Determine the [X, Y] coordinate at the center of the cell enclosing the given text.  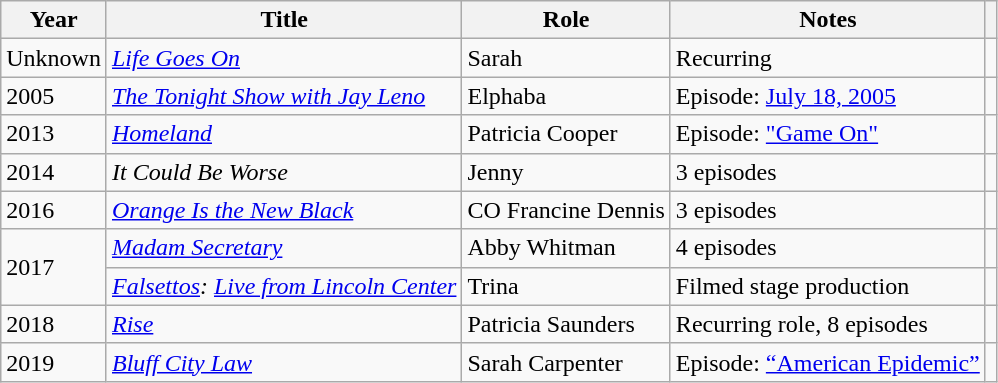
Unknown [54, 58]
Sarah [566, 58]
Recurring role, 8 episodes [828, 324]
Rise [284, 324]
Sarah Carpenter [566, 362]
Bluff City Law [284, 362]
Trina [566, 286]
Title [284, 20]
Year [54, 20]
It Could Be Worse [284, 172]
2016 [54, 210]
Episode: "Game On" [828, 134]
4 episodes [828, 248]
Patricia Cooper [566, 134]
2017 [54, 267]
2018 [54, 324]
Notes [828, 20]
2019 [54, 362]
Jenny [566, 172]
The Tonight Show with Jay Leno [284, 96]
Abby Whitman [566, 248]
2005 [54, 96]
CO Francine Dennis [566, 210]
Filmed stage production [828, 286]
2014 [54, 172]
Patricia Saunders [566, 324]
Falsettos: Live from Lincoln Center [284, 286]
Elphaba [566, 96]
Recurring [828, 58]
Episode: July 18, 2005 [828, 96]
2013 [54, 134]
Madam Secretary [284, 248]
Orange Is the New Black [284, 210]
Role [566, 20]
Life Goes On [284, 58]
Homeland [284, 134]
Episode: “American Epidemic” [828, 362]
